Search for the cell housing the specified text and yield its (X, Y) center coordinate. 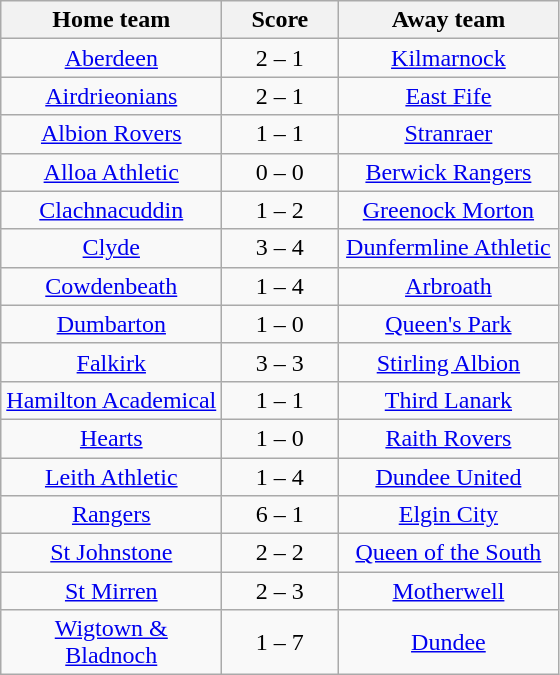
3 – 3 (280, 362)
Arbroath (448, 286)
Kilmarnock (448, 58)
Wigtown & Bladnoch (112, 642)
Leith Athletic (112, 477)
Queen of the South (448, 553)
0 – 0 (280, 172)
2 – 2 (280, 553)
2 – 3 (280, 591)
Third Lanark (448, 400)
Raith Rovers (448, 438)
Alloa Athletic (112, 172)
3 – 4 (280, 248)
Score (280, 20)
Clachnacuddin (112, 210)
Home team (112, 20)
Dundee (448, 642)
1 – 7 (280, 642)
Queen's Park (448, 324)
Greenock Morton (448, 210)
Motherwell (448, 591)
Airdrieonians (112, 96)
1 – 2 (280, 210)
Elgin City (448, 515)
Away team (448, 20)
Rangers (112, 515)
Falkirk (112, 362)
Dundee United (448, 477)
6 – 1 (280, 515)
Aberdeen (112, 58)
Hamilton Academical (112, 400)
Berwick Rangers (448, 172)
St Johnstone (112, 553)
St Mirren (112, 591)
East Fife (448, 96)
Dumbarton (112, 324)
Clyde (112, 248)
Cowdenbeath (112, 286)
Dunfermline Athletic (448, 248)
Stirling Albion (448, 362)
Stranraer (448, 134)
Hearts (112, 438)
Albion Rovers (112, 134)
